Output the (x, y) coordinate of the center of the cell containing the given text.  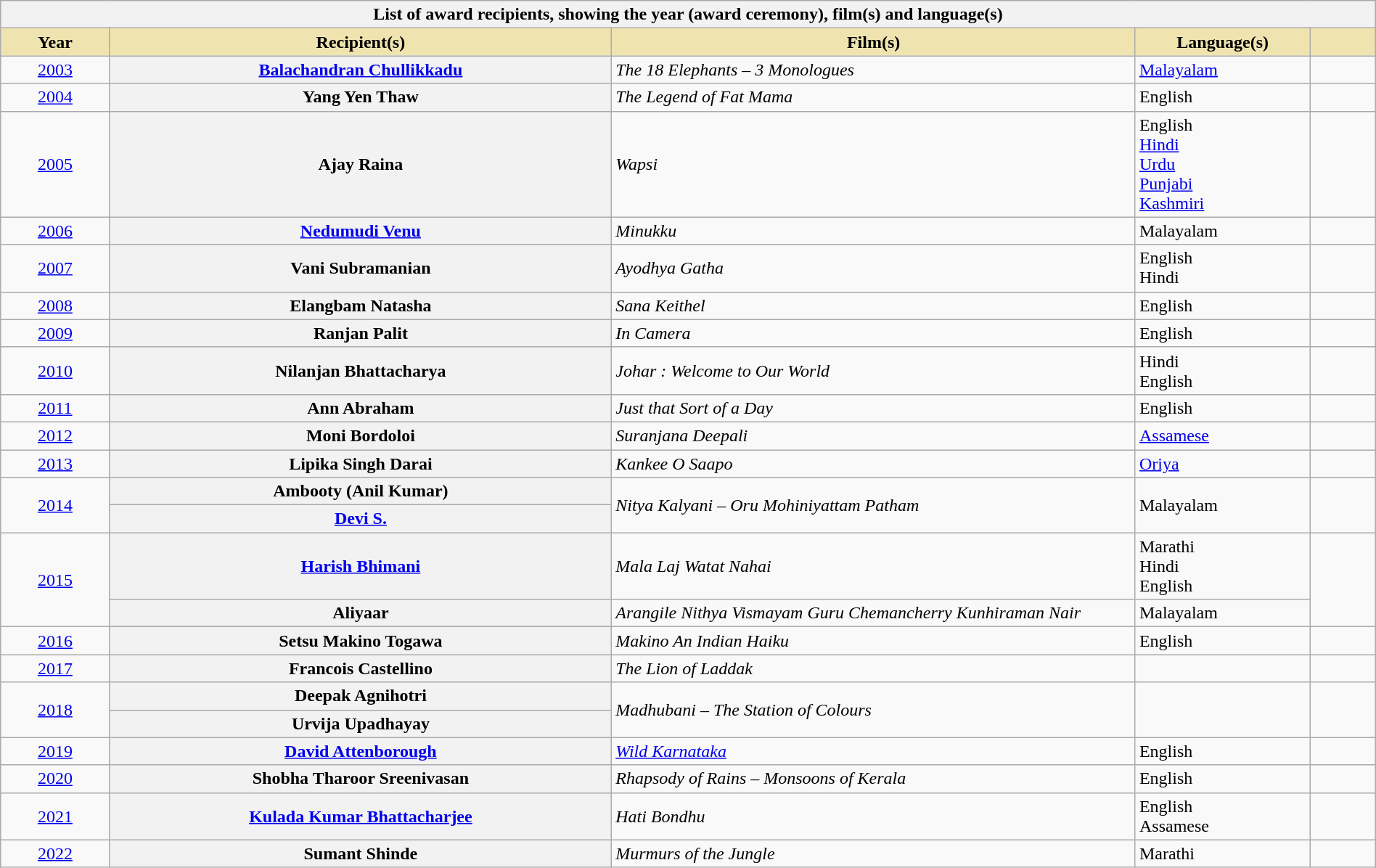
Sumant Shinde (361, 853)
2013 (55, 464)
Wild Karnataka (874, 751)
Rhapsody of Rains – Monsoons of Kerala (874, 779)
2005 (55, 164)
2018 (55, 710)
Setsu Makino Togawa (361, 641)
2009 (55, 333)
Mala Laj Watat Nahai (874, 566)
EnglishHindiUrduPunjabiKashmiri (1222, 164)
Deepak Agnihotri (361, 696)
The Lion of Laddak (874, 668)
2015 (55, 580)
2020 (55, 779)
Ayodhya Gatha (874, 269)
David Attenborough (361, 751)
Nilanjan Bhattacharya (361, 370)
Kankee O Saapo (874, 464)
2014 (55, 505)
2004 (55, 97)
Harish Bhimani (361, 566)
Nitya Kalyani – Oru Mohiniyattam Patham (874, 505)
Suranjana Deepali (874, 435)
Minukku (874, 231)
Yang Yen Thaw (361, 97)
The Legend of Fat Mama (874, 97)
2012 (55, 435)
Ajay Raina (361, 164)
Just that Sort of a Day (874, 408)
Balachandran Chullikkadu (361, 70)
Makino An Indian Haiku (874, 641)
Year (55, 42)
2022 (55, 853)
English Assamese (1222, 816)
Elangbam Natasha (361, 306)
Recipient(s) (361, 42)
Nedumudi Venu (361, 231)
2021 (55, 816)
Language(s) (1222, 42)
Francois Castellino (361, 668)
Oriya (1222, 464)
2007 (55, 269)
Johar : Welcome to Our World (874, 370)
Madhubani – The Station of Colours (874, 710)
Vani Subramanian (361, 269)
2019 (55, 751)
Hati Bondhu (874, 816)
In Camera (874, 333)
Ann Abraham (361, 408)
2010 (55, 370)
2017 (55, 668)
Urvija Upadhayay (361, 724)
Kulada Kumar Bhattacharjee (361, 816)
Ranjan Palit (361, 333)
2016 (55, 641)
Shobha Tharoor Sreenivasan (361, 779)
Devi S. (361, 519)
Assamese (1222, 435)
Ambooty (Anil Kumar) (361, 491)
2003 (55, 70)
Aliyaar (361, 613)
Murmurs of the Jungle (874, 853)
Arangile Nithya Vismayam Guru Chemancherry Kunhiraman Nair (874, 613)
The 18 Elephants – 3 Monologues (874, 70)
Moni Bordoloi (361, 435)
2006 (55, 231)
Film(s) (874, 42)
Marathi (1222, 853)
Sana Keithel (874, 306)
Lipika Singh Darai (361, 464)
HindiEnglish (1222, 370)
Wapsi (874, 164)
2008 (55, 306)
MarathiHindiEnglish (1222, 566)
EnglishHindi (1222, 269)
List of award recipients, showing the year (award ceremony), film(s) and language(s) (688, 15)
2011 (55, 408)
